Scan for the cell matching the given text and deliver its (x, y) coordinate at center. 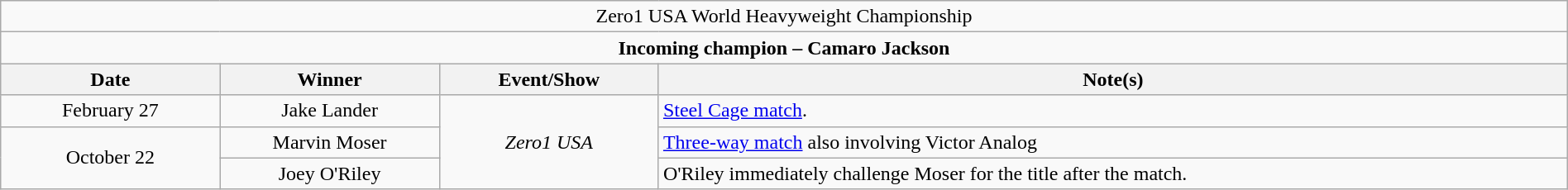
O'Riley immediately challenge Moser for the title after the match. (1113, 173)
Steel Cage match. (1113, 111)
Winner (329, 79)
October 22 (111, 158)
February 27 (111, 111)
Marvin Moser (329, 142)
Joey O'Riley (329, 173)
Date (111, 79)
Jake Lander (329, 111)
Event/Show (549, 79)
Three-way match also involving Victor Analog (1113, 142)
Incoming champion – Camaro Jackson (784, 48)
Zero1 USA World Heavyweight Championship (784, 17)
Zero1 USA (549, 142)
Note(s) (1113, 79)
